Extract the (x, y) coordinate from the center of the cell holding the provided text.  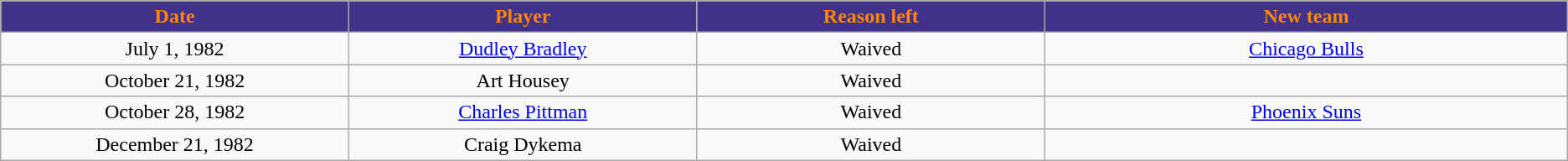
Player (523, 17)
Charles Pittman (523, 112)
Chicago Bulls (1307, 49)
Phoenix Suns (1307, 112)
Craig Dykema (523, 144)
Date (175, 17)
October 28, 1982 (175, 112)
October 21, 1982 (175, 80)
Art Housey (523, 80)
Reason left (871, 17)
July 1, 1982 (175, 49)
New team (1307, 17)
Dudley Bradley (523, 49)
December 21, 1982 (175, 144)
